Return the [x, y] coordinate for the center point of the cell that contains the specified text.  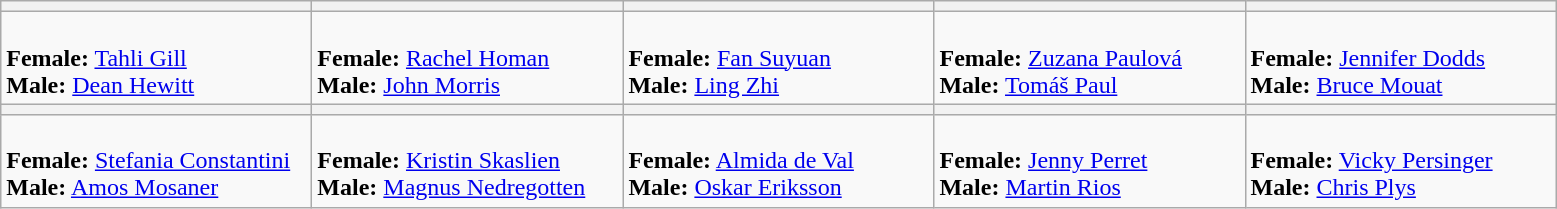
Female: Almida de Val Male: Oskar Eriksson [778, 161]
Female: Tahli Gill Male: Dean Hewitt [156, 58]
Female: Jenny Perret Male: Martin Rios [1090, 161]
Female: Jennifer Dodds Male: Bruce Mouat [1400, 58]
Female: Zuzana Paulová Male: Tomáš Paul [1090, 58]
Female: Rachel Homan Male: John Morris [468, 58]
Female: Stefania Constantini Male: Amos Mosaner [156, 161]
Female: Vicky Persinger Male: Chris Plys [1400, 161]
Female: Fan Suyuan Male: Ling Zhi [778, 58]
Female: Kristin Skaslien Male: Magnus Nedregotten [468, 161]
